Identify which cell holds the provided text, then report its (X, Y) central coordinate. 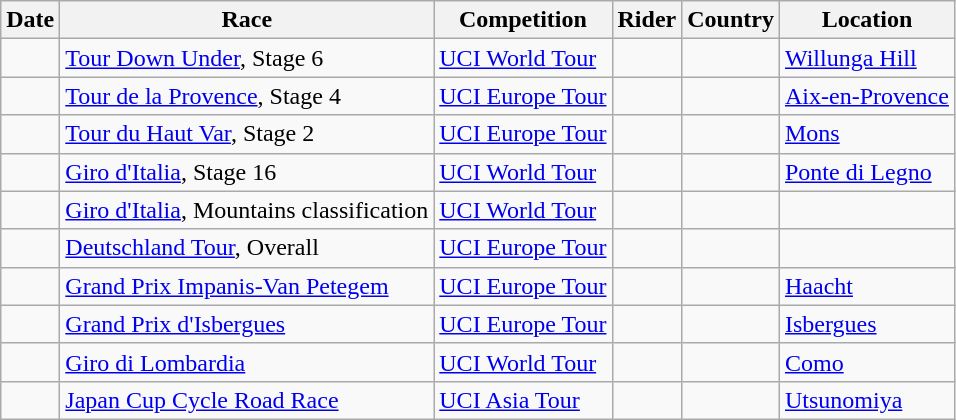
Giro di Lombardia (247, 362)
Aix-en-Provence (866, 96)
UCI Asia Tour (523, 400)
Utsunomiya (866, 400)
Japan Cup Cycle Road Race (247, 400)
Competition (523, 20)
Country (731, 20)
Haacht (866, 286)
Giro d'Italia, Stage 16 (247, 172)
Como (866, 362)
Tour du Haut Var, Stage 2 (247, 134)
Willunga Hill (866, 58)
Giro d'Italia, Mountains classification (247, 210)
Ponte di Legno (866, 172)
Mons (866, 134)
Deutschland Tour, Overall (247, 248)
Tour de la Provence, Stage 4 (247, 96)
Location (866, 20)
Grand Prix Impanis-Van Petegem (247, 286)
Rider (647, 20)
Date (30, 20)
Grand Prix d'Isbergues (247, 324)
Tour Down Under, Stage 6 (247, 58)
Race (247, 20)
Isbergues (866, 324)
